Extract the (x, y) coordinate from the center of the cell holding the provided text.  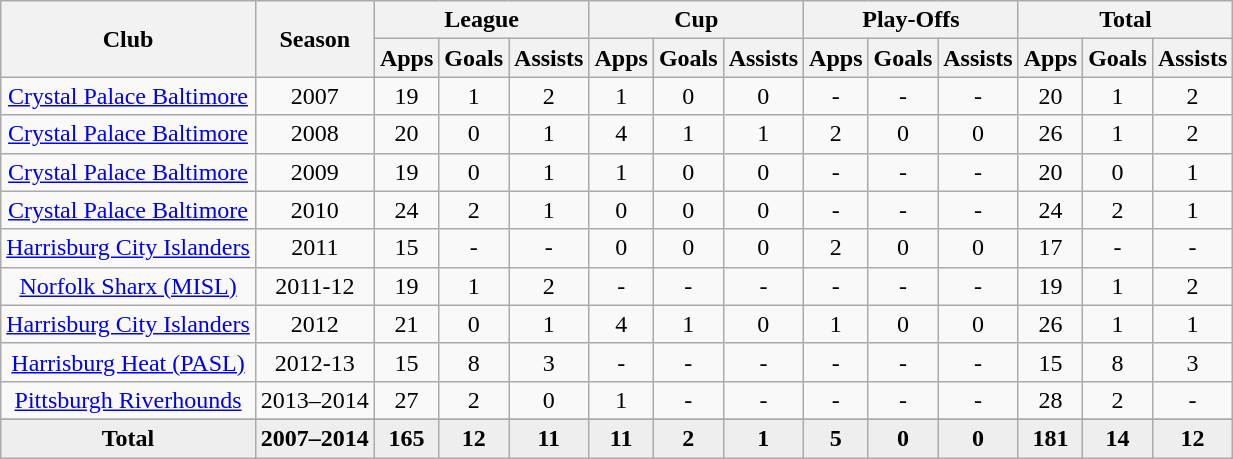
2008 (314, 134)
181 (1050, 438)
2009 (314, 172)
2012 (314, 324)
2011 (314, 248)
Norfolk Sharx (MISL) (128, 286)
165 (406, 438)
Cup (696, 20)
21 (406, 324)
17 (1050, 248)
2007 (314, 96)
2012-13 (314, 362)
League (482, 20)
Pittsburgh Riverhounds (128, 400)
Play-Offs (912, 20)
Season (314, 39)
2007–2014 (314, 438)
2011-12 (314, 286)
2010 (314, 210)
14 (1118, 438)
2013–2014 (314, 400)
5 (836, 438)
Club (128, 39)
27 (406, 400)
Harrisburg Heat (PASL) (128, 362)
28 (1050, 400)
